Determine the (x, y) coordinate at the center of the cell enclosing the given text.  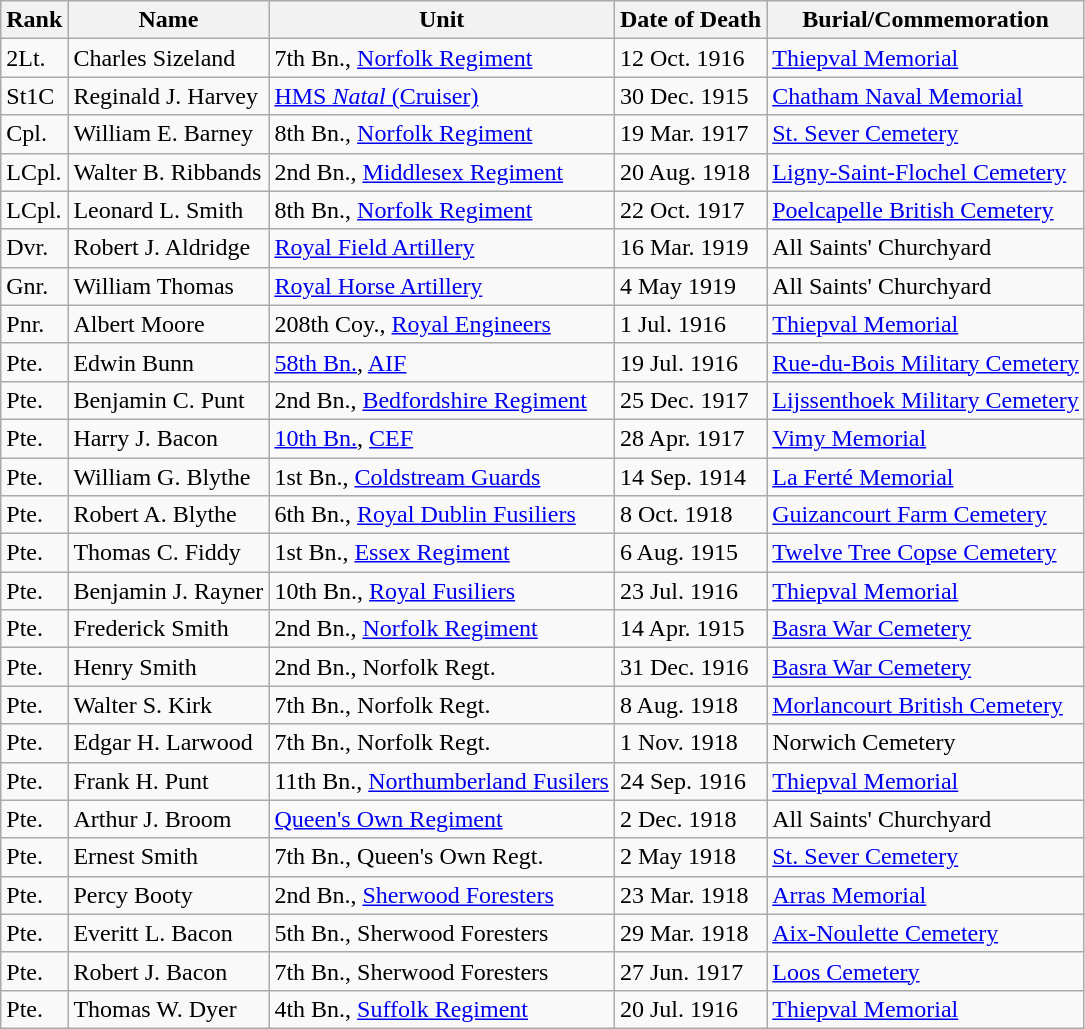
Norwich Cemetery (926, 743)
7th Bn., Norfolk Regiment (442, 58)
Reginald J. Harvey (168, 96)
Dvr. (34, 248)
Royal Field Artillery (442, 248)
2 May 1918 (690, 857)
22 Oct. 1917 (690, 210)
20 Jul. 1916 (690, 1009)
2nd Bn., Middlesex Regiment (442, 172)
7th Bn., Queen's Own Regt. (442, 857)
Edwin Bunn (168, 362)
HMS Natal (Cruiser) (442, 96)
Arras Memorial (926, 895)
25 Dec. 1917 (690, 400)
1 Jul. 1916 (690, 324)
208th Coy., Royal Engineers (442, 324)
Robert A. Blythe (168, 515)
Poelcapelle British Cemetery (926, 210)
Unit (442, 20)
19 Mar. 1917 (690, 134)
2nd Bn., Norfolk Regiment (442, 629)
7th Bn., Sherwood Foresters (442, 971)
2nd Bn., Norfolk Regt. (442, 667)
2nd Bn., Bedfordshire Regiment (442, 400)
William G. Blythe (168, 477)
Walter S. Kirk (168, 705)
St1C (34, 96)
Harry J. Bacon (168, 438)
Arthur J. Broom (168, 819)
10th Bn., Royal Fusiliers (442, 591)
Queen's Own Regiment (442, 819)
Gnr. (34, 286)
2nd Bn., Sherwood Foresters (442, 895)
Lijssenthoek Military Cemetery (926, 400)
10th Bn., CEF (442, 438)
2Lt. (34, 58)
Benjamin C. Punt (168, 400)
Ligny-Saint-Flochel Cemetery (926, 172)
11th Bn., Northumberland Fusilers (442, 781)
Albert Moore (168, 324)
Charles Sizeland (168, 58)
30 Dec. 1915 (690, 96)
31 Dec. 1916 (690, 667)
Loos Cemetery (926, 971)
1st Bn., Coldstream Guards (442, 477)
William Thomas (168, 286)
Percy Booty (168, 895)
58th Bn., AIF (442, 362)
Date of Death (690, 20)
8 Oct. 1918 (690, 515)
8 Aug. 1918 (690, 705)
19 Jul. 1916 (690, 362)
12 Oct. 1916 (690, 58)
20 Aug. 1918 (690, 172)
6th Bn., Royal Dublin Fusiliers (442, 515)
Chatham Naval Memorial (926, 96)
23 Mar. 1918 (690, 895)
Twelve Tree Copse Cemetery (926, 553)
Name (168, 20)
Henry Smith (168, 667)
Royal Horse Artillery (442, 286)
24 Sep. 1916 (690, 781)
1st Bn., Essex Regiment (442, 553)
Guizancourt Farm Cemetery (926, 515)
Ernest Smith (168, 857)
Pnr. (34, 324)
5th Bn., Sherwood Foresters (442, 933)
14 Apr. 1915 (690, 629)
Thomas C. Fiddy (168, 553)
Robert J. Aldridge (168, 248)
La Ferté Memorial (926, 477)
Cpl. (34, 134)
Edgar H. Larwood (168, 743)
Everitt L. Bacon (168, 933)
William E. Barney (168, 134)
28 Apr. 1917 (690, 438)
Vimy Memorial (926, 438)
Frederick Smith (168, 629)
Morlancourt British Cemetery (926, 705)
4th Bn., Suffolk Regiment (442, 1009)
16 Mar. 1919 (690, 248)
Benjamin J. Rayner (168, 591)
4 May 1919 (690, 286)
27 Jun. 1917 (690, 971)
Thomas W. Dyer (168, 1009)
Rue-du-Bois Military Cemetery (926, 362)
23 Jul. 1916 (690, 591)
14 Sep. 1914 (690, 477)
1 Nov. 1918 (690, 743)
Robert J. Bacon (168, 971)
Aix-Noulette Cemetery (926, 933)
Rank (34, 20)
Walter B. Ribbands (168, 172)
29 Mar. 1918 (690, 933)
2 Dec. 1918 (690, 819)
6 Aug. 1915 (690, 553)
Leonard L. Smith (168, 210)
Burial/Commemoration (926, 20)
Frank H. Punt (168, 781)
